Output the (X, Y) coordinate of the center of the cell containing the given text.  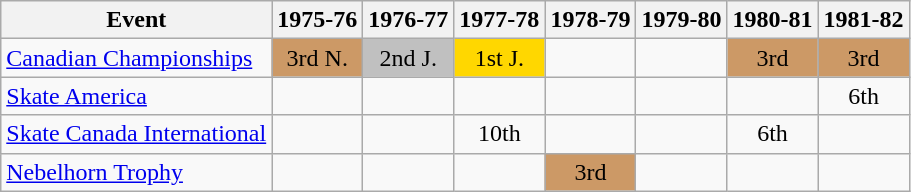
3rd N. (318, 58)
1979-80 (682, 20)
1st J. (500, 58)
1981-82 (864, 20)
Canadian Championships (136, 58)
Skate America (136, 96)
1978-79 (590, 20)
1977-78 (500, 20)
2nd J. (408, 58)
1975-76 (318, 20)
1976-77 (408, 20)
1980-81 (772, 20)
10th (500, 134)
Skate Canada International (136, 134)
Event (136, 20)
Nebelhorn Trophy (136, 172)
